Search for the cell housing the specified text and yield its (x, y) center coordinate. 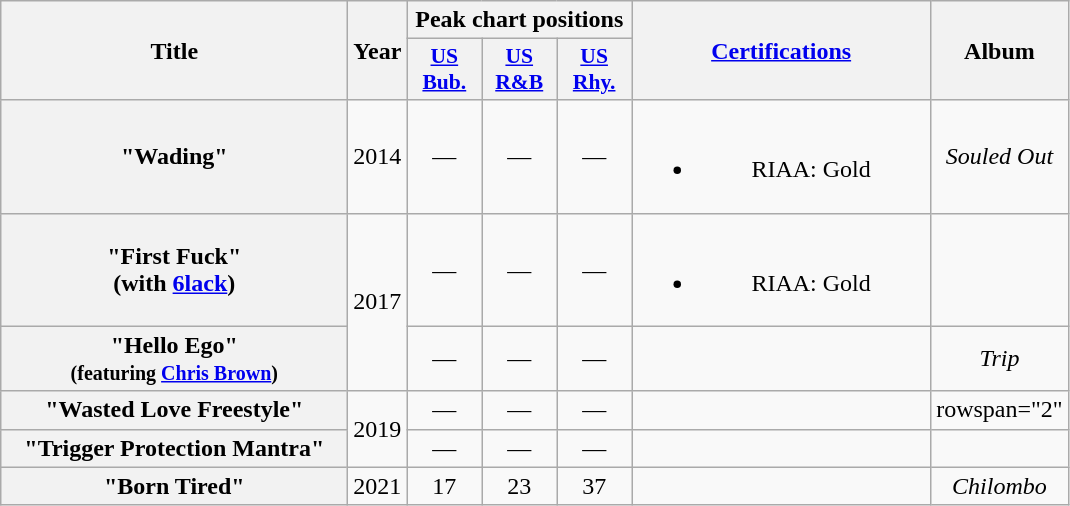
Souled Out (1000, 156)
Year (378, 50)
Album (1000, 50)
Certifications (782, 50)
"Wading" (174, 156)
USBub. (444, 70)
USRhy. (594, 70)
USR&B (520, 70)
"First Fuck"(with 6lack) (174, 270)
"Wasted Love Freestyle" (174, 410)
"Trigger Protection Mantra" (174, 448)
2021 (378, 486)
17 (444, 486)
rowspan="2" (1000, 410)
Chilombo (1000, 486)
Title (174, 50)
Trip (1000, 358)
"Hello Ego"(featuring Chris Brown) (174, 358)
37 (594, 486)
"Born Tired" (174, 486)
2017 (378, 302)
2014 (378, 156)
Peak chart positions (520, 20)
23 (520, 486)
2019 (378, 429)
